For the text-containing cell, return its midpoint in (x, y) coordinate format. 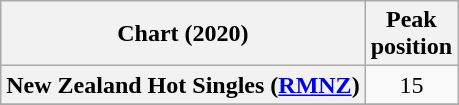
Peakposition (411, 34)
15 (411, 85)
New Zealand Hot Singles (RMNZ) (183, 85)
Chart (2020) (183, 34)
